Scan for the cell matching the given text and deliver its [X, Y] coordinate at center. 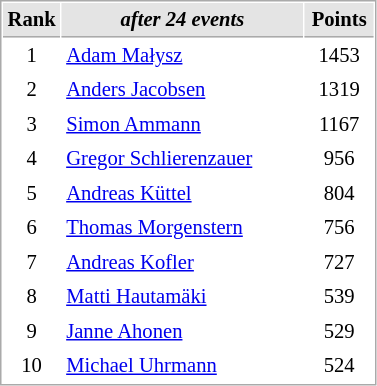
539 [340, 296]
1 [32, 56]
8 [32, 296]
5 [32, 194]
Rank [32, 20]
2 [32, 90]
956 [340, 158]
804 [340, 194]
Gregor Schlierenzauer [183, 158]
Anders Jacobsen [183, 90]
Adam Małysz [183, 56]
3 [32, 124]
6 [32, 228]
1319 [340, 90]
727 [340, 262]
1453 [340, 56]
Simon Ammann [183, 124]
after 24 events [183, 20]
Thomas Morgenstern [183, 228]
4 [32, 158]
Andreas Kofler [183, 262]
Janne Ahonen [183, 332]
Matti Hautamäki [183, 296]
756 [340, 228]
9 [32, 332]
10 [32, 366]
524 [340, 366]
529 [340, 332]
7 [32, 262]
1167 [340, 124]
Points [340, 20]
Andreas Küttel [183, 194]
Michael Uhrmann [183, 366]
